Determine the (x, y) coordinate at the center of the cell enclosing the given text.  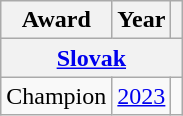
Slovak (92, 58)
2023 (142, 96)
Champion (56, 96)
Year (142, 20)
Award (56, 20)
